Determine the [X, Y] coordinate at the center of the cell enclosing the given text.  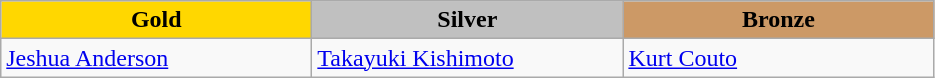
Kurt Couto [778, 58]
Silver [468, 20]
Gold [156, 20]
Bronze [778, 20]
Jeshua Anderson [156, 58]
Takayuki Kishimoto [468, 58]
